Determine the [X, Y] coordinate at the center of the cell enclosing the given text.  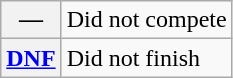
Did not compete [146, 20]
Did not finish [146, 58]
— [31, 20]
DNF [31, 58]
